Find where the given text appears and provide that cell's center as [X, Y] coordinate. 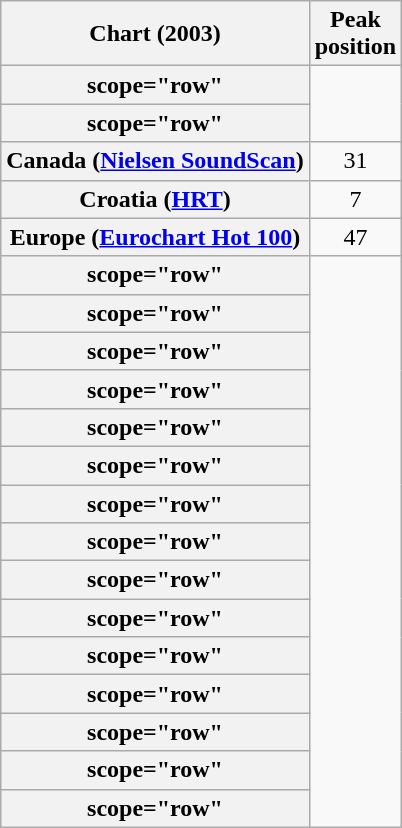
Canada (Nielsen SoundScan) [155, 161]
Croatia (HRT) [155, 199]
47 [355, 237]
7 [355, 199]
Peakposition [355, 34]
Europe (Eurochart Hot 100) [155, 237]
31 [355, 161]
Chart (2003) [155, 34]
